Pinpoint the cell where the given text exists, returning its [x, y] midpoint coordinate. 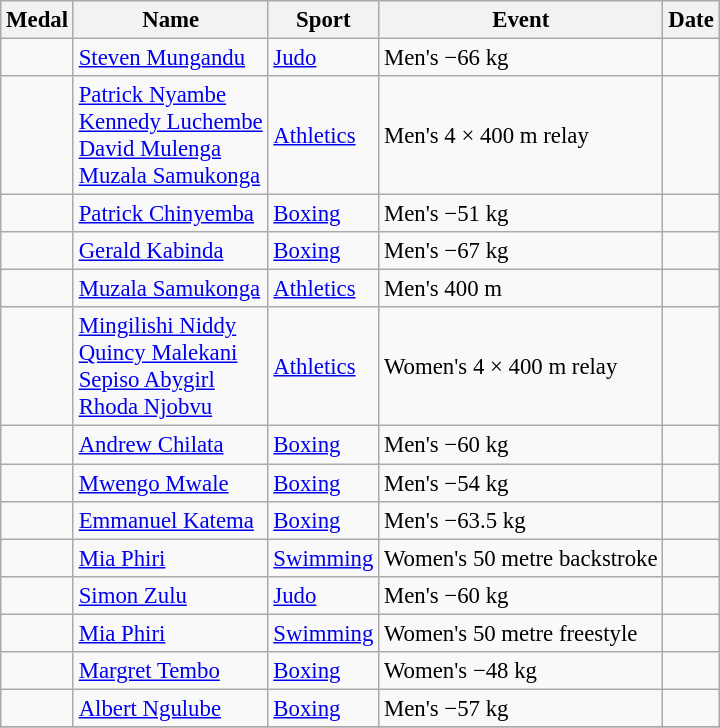
Muzala Samukonga [170, 289]
Women's 4 × 400 m relay [521, 368]
Women's −48 kg [521, 671]
Name [170, 20]
Men's −54 kg [521, 483]
Margret Tembo [170, 671]
Patrick Chinyemba [170, 214]
Men's 4 × 400 m relay [521, 136]
Men's −51 kg [521, 214]
Gerald Kabinda [170, 251]
Event [521, 20]
Men's −57 kg [521, 708]
Mingilishi NiddyQuincy MalekaniSepiso AbygirlRhoda Njobvu [170, 368]
Medal [38, 20]
Men's −66 kg [521, 58]
Women's 50 metre backstroke [521, 558]
Patrick NyambeKennedy LuchembeDavid MulengaMuzala Samukonga [170, 136]
Sport [324, 20]
Steven Mungandu [170, 58]
Albert Ngulube [170, 708]
Date [691, 20]
Mwengo Mwale [170, 483]
Women's 50 metre freestyle [521, 633]
Simon Zulu [170, 595]
Men's 400 m [521, 289]
Andrew Chilata [170, 445]
Men's −63.5 kg [521, 520]
Men's −67 kg [521, 251]
Emmanuel Katema [170, 520]
